Return [X, Y] of the center of cell containing provided text 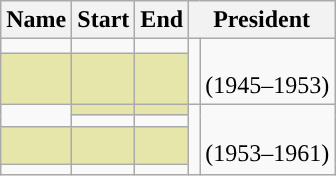
Name [36, 20]
(1945–1953) [268, 72]
Start [104, 20]
End [162, 20]
President [262, 20]
(1953–1961) [268, 140]
